Return (x, y) of the center of cell containing provided text 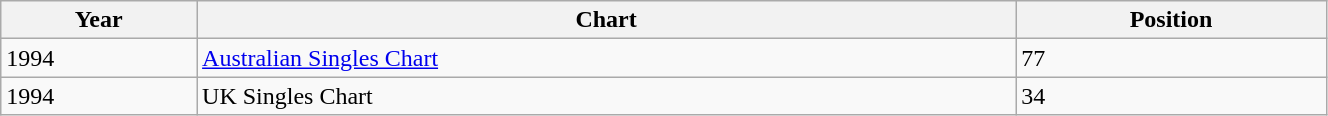
77 (1172, 58)
34 (1172, 96)
Year (99, 20)
Australian Singles Chart (606, 58)
Position (1172, 20)
Chart (606, 20)
UK Singles Chart (606, 96)
